Output the [X, Y] coordinate of the center of the cell containing the given text.  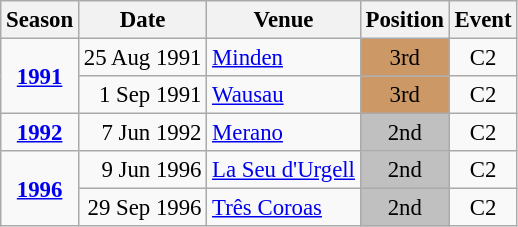
9 Jun 1996 [142, 170]
Wausau [284, 95]
Merano [284, 133]
Minden [284, 58]
7 Jun 1992 [142, 133]
Date [142, 20]
Três Coroas [284, 208]
Position [404, 20]
1992 [40, 133]
1 Sep 1991 [142, 95]
1996 [40, 188]
Season [40, 20]
La Seu d'Urgell [284, 170]
29 Sep 1996 [142, 208]
Venue [284, 20]
1991 [40, 76]
25 Aug 1991 [142, 58]
Event [483, 20]
